Provide the (x, y) coordinate of the cell's center where the given text is located.  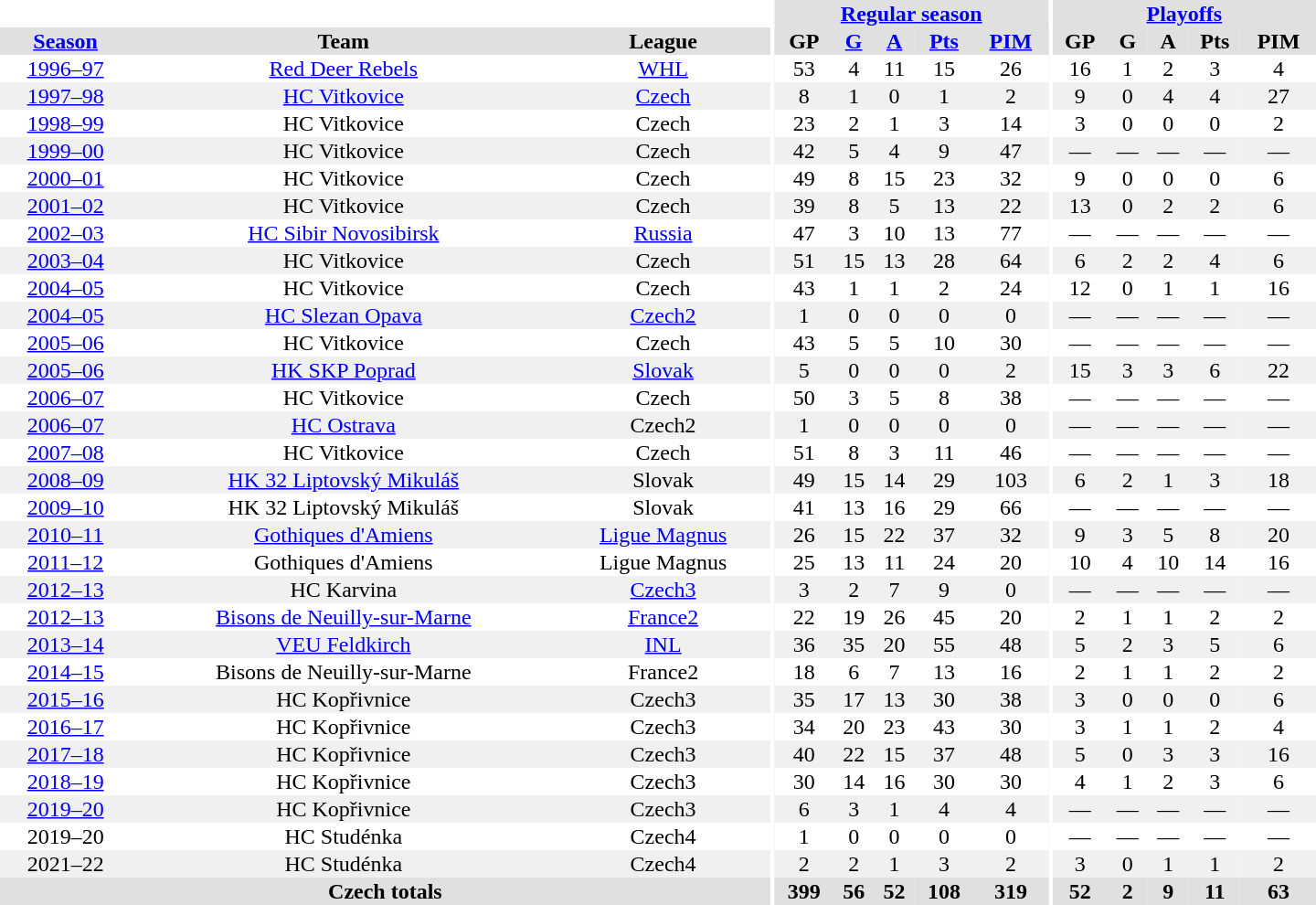
HC Karvina (344, 590)
2011–12 (66, 562)
2014–15 (66, 672)
1999–00 (66, 151)
42 (804, 151)
25 (804, 562)
399 (804, 891)
40 (804, 754)
55 (944, 644)
2010–11 (66, 535)
2021–22 (66, 864)
Red Deer Rebels (344, 69)
2018–19 (66, 782)
41 (804, 507)
2002–03 (66, 233)
Team (344, 41)
34 (804, 727)
Regular season (912, 14)
Czech totals (386, 891)
HC Ostrava (344, 425)
77 (1011, 233)
319 (1011, 891)
50 (804, 398)
2007–08 (66, 452)
INL (663, 644)
League (663, 41)
HC Slezan Opava (344, 315)
53 (804, 69)
19 (854, 617)
28 (944, 261)
HK SKP Poprad (344, 370)
2016–17 (66, 727)
45 (944, 617)
2001–02 (66, 206)
66 (1011, 507)
2009–10 (66, 507)
2008–09 (66, 480)
36 (804, 644)
VEU Feldkirch (344, 644)
2003–04 (66, 261)
39 (804, 206)
Playoffs (1184, 14)
1997–98 (66, 96)
2015–16 (66, 699)
2013–14 (66, 644)
1996–97 (66, 69)
WHL (663, 69)
64 (1011, 261)
12 (1080, 288)
56 (854, 891)
27 (1279, 96)
Season (66, 41)
2000–01 (66, 178)
103 (1011, 480)
108 (944, 891)
17 (854, 699)
Russia (663, 233)
1998–99 (66, 123)
HC Sibir Novosibirsk (344, 233)
2017–18 (66, 754)
63 (1279, 891)
46 (1011, 452)
